Return the (x, y) coordinate for the center point of the cell that contains the specified text.  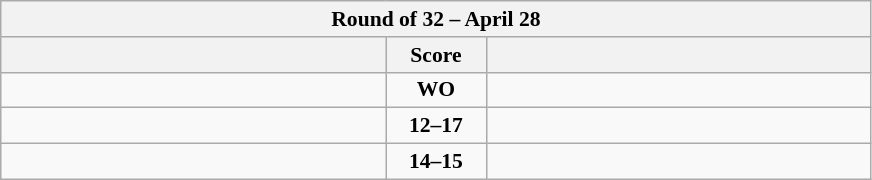
14–15 (436, 162)
WO (436, 90)
Round of 32 – April 28 (436, 19)
Score (436, 55)
12–17 (436, 126)
